Determine the (X, Y) coordinate at the center of the cell enclosing the given text.  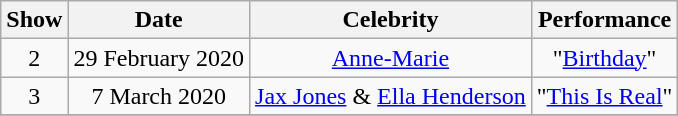
29 February 2020 (159, 58)
7 March 2020 (159, 96)
Anne-Marie (391, 58)
"Birthday" (604, 58)
3 (34, 96)
"This Is Real" (604, 96)
Performance (604, 20)
Jax Jones & Ella Henderson (391, 96)
2 (34, 58)
Show (34, 20)
Celebrity (391, 20)
Date (159, 20)
